For the text-containing cell, return its midpoint in [x, y] coordinate format. 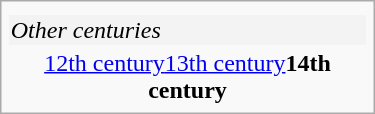
Other centuries [187, 30]
12th century13th century14th century [187, 76]
